Scan for the cell matching the given text and deliver its [X, Y] coordinate at center. 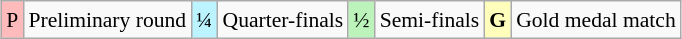
Gold medal match [596, 20]
Quarter-finals [284, 20]
Preliminary round [107, 20]
½ [361, 20]
Semi-finals [430, 20]
P [12, 20]
¼ [204, 20]
G [498, 20]
